Return the [X, Y] coordinate for the center point of the cell that contains the specified text.  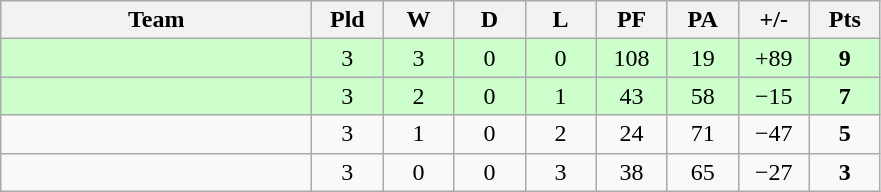
7 [844, 96]
−47 [774, 134]
Pts [844, 20]
Team [156, 20]
108 [632, 58]
W [418, 20]
43 [632, 96]
24 [632, 134]
5 [844, 134]
−27 [774, 172]
71 [702, 134]
Pld [348, 20]
9 [844, 58]
D [490, 20]
L [560, 20]
65 [702, 172]
−15 [774, 96]
19 [702, 58]
58 [702, 96]
PF [632, 20]
+89 [774, 58]
+/- [774, 20]
38 [632, 172]
PA [702, 20]
